Search for the cell housing the specified text and yield its [X, Y] center coordinate. 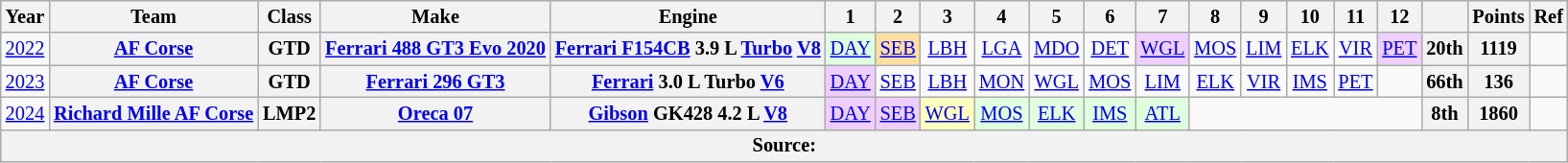
1119 [1499, 49]
8 [1215, 16]
Ferrari 3.0 L Turbo V6 [689, 81]
Oreca 07 [435, 113]
2022 [25, 49]
7 [1162, 16]
10 [1310, 16]
DET [1110, 49]
Gibson GK428 4.2 L V8 [689, 113]
3 [948, 16]
136 [1499, 81]
4 [1001, 16]
LMP2 [290, 113]
66th [1444, 81]
6 [1110, 16]
1860 [1499, 113]
Team [153, 16]
8th [1444, 113]
Year [25, 16]
2024 [25, 113]
20th [1444, 49]
Points [1499, 16]
Ferrari 296 GT3 [435, 81]
Engine [689, 16]
ATL [1162, 113]
Ferrari 488 GT3 Evo 2020 [435, 49]
Class [290, 16]
5 [1057, 16]
1 [851, 16]
Ferrari F154CB 3.9 L Turbo V8 [689, 49]
MDO [1057, 49]
12 [1399, 16]
Ref [1549, 16]
Source: [784, 146]
Make [435, 16]
11 [1355, 16]
2 [898, 16]
9 [1264, 16]
2023 [25, 81]
LGA [1001, 49]
MON [1001, 81]
Richard Mille AF Corse [153, 113]
